Capture the cell that displays the provided text and extract its (X, Y) central coordinate. 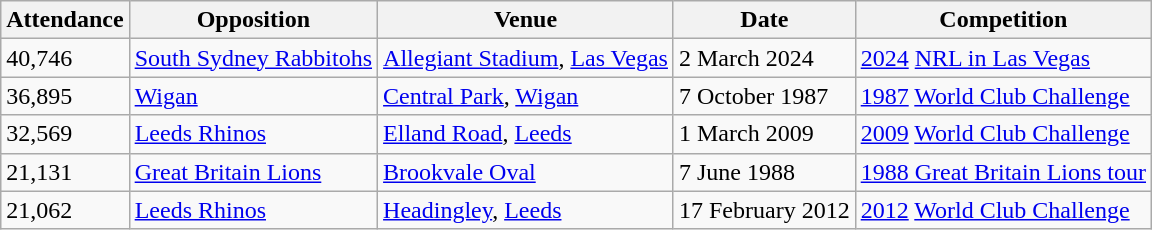
17 February 2012 (764, 210)
Elland Road, Leeds (526, 134)
1988 Great Britain Lions tour (1003, 172)
2012 World Club Challenge (1003, 210)
7 June 1988 (764, 172)
21,062 (65, 210)
1 March 2009 (764, 134)
Competition (1003, 20)
Date (764, 20)
Wigan (253, 96)
36,895 (65, 96)
32,569 (65, 134)
2009 World Club Challenge (1003, 134)
Great Britain Lions (253, 172)
Venue (526, 20)
Opposition (253, 20)
7 October 1987 (764, 96)
South Sydney Rabbitohs (253, 58)
40,746 (65, 58)
Central Park, Wigan (526, 96)
21,131 (65, 172)
2 March 2024 (764, 58)
Headingley, Leeds (526, 210)
Attendance (65, 20)
Allegiant Stadium, Las Vegas (526, 58)
1987 World Club Challenge (1003, 96)
Brookvale Oval (526, 172)
2024 NRL in Las Vegas (1003, 58)
